Return (X, Y) of the center of cell containing provided text 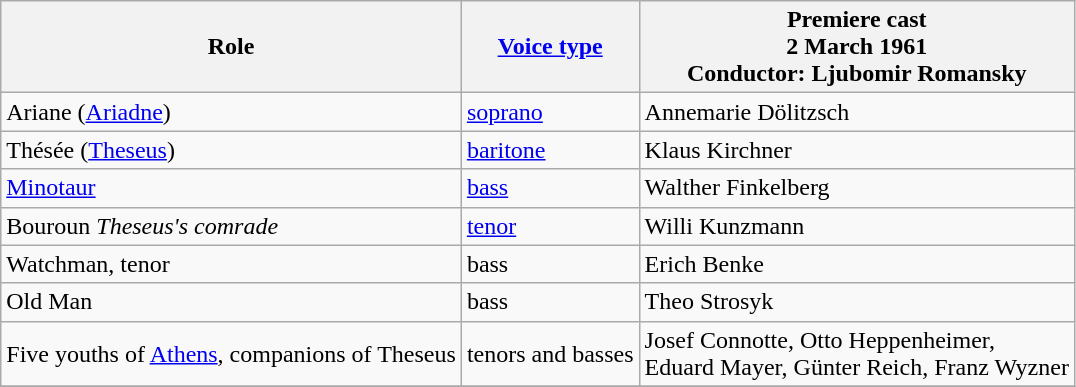
tenor (550, 226)
Klaus Kirchner (856, 150)
Voice type (550, 47)
Old Man (232, 302)
Bouroun Theseus's comrade (232, 226)
Role (232, 47)
Walther Finkelberg (856, 188)
Thésée (Theseus) (232, 150)
baritone (550, 150)
Theo Strosyk (856, 302)
Josef Connotte, Otto Heppenheimer,Eduard Mayer, Günter Reich, Franz Wyzner (856, 354)
Watchman, tenor (232, 264)
Annemarie Dölitzsch (856, 112)
Five youths of Athens, companions of Theseus (232, 354)
Erich Benke (856, 264)
tenors and basses (550, 354)
Premiere cast2 March 1961Conductor: Ljubomir Romansky (856, 47)
Willi Kunzmann (856, 226)
soprano (550, 112)
Ariane (Ariadne) (232, 112)
Minotaur (232, 188)
